Locate the cell with the specified text and output its (x, y) center coordinate. 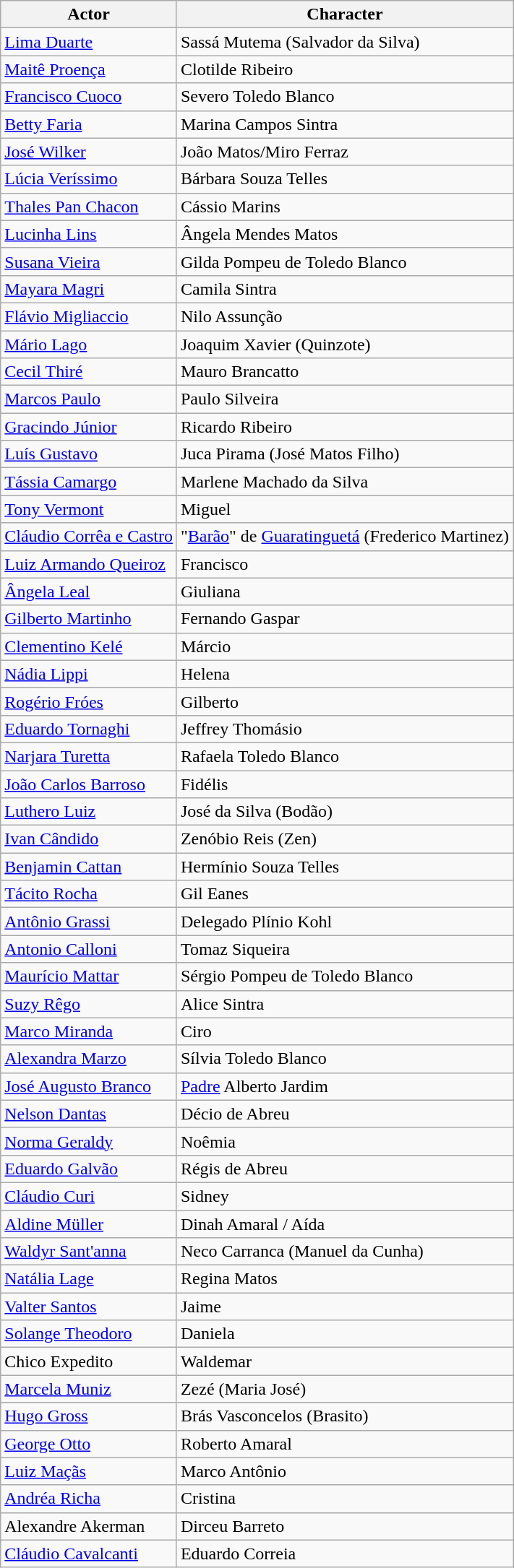
Solange Theodoro (89, 1334)
Luís Gustavo (89, 454)
Antônio Grassi (89, 922)
Bárbara Souza Telles (344, 179)
Ângela Mendes Matos (344, 234)
Mauro Brancatto (344, 372)
Cecil Thiré (89, 372)
Hermínio Souza Telles (344, 867)
Tomaz Siqueira (344, 949)
Thales Pan Chacon (89, 207)
"Barão" de Guaratinguetá (Frederico Martinez) (344, 537)
Régis de Abreu (344, 1169)
Sílvia Toledo Blanco (344, 1059)
Jaime (344, 1307)
Natália Lage (89, 1279)
Flávio Migliaccio (89, 316)
Eduardo Correia (344, 1554)
Sidney (344, 1196)
Benjamin Cattan (89, 867)
Giuliana (344, 592)
Zezé (Maria José) (344, 1389)
João Matos/Miro Ferraz (344, 152)
Dinah Amaral / Aída (344, 1224)
Cássio Marins (344, 207)
Sassá Mutema (Salvador da Silva) (344, 42)
Luthero Luiz (89, 812)
Dirceu Barreto (344, 1526)
Regina Matos (344, 1279)
Zenóbio Reis (Zen) (344, 839)
Character (344, 14)
Hugo Gross (89, 1416)
Andréa Richa (89, 1499)
Gilberto Martinho (89, 619)
Clementino Kelé (89, 646)
Norma Geraldy (89, 1141)
Clotilde Ribeiro (344, 69)
José Augusto Branco (89, 1086)
Francisco (344, 564)
Joaquim Xavier (Quinzote) (344, 345)
Marco Antônio (344, 1471)
Eduardo Tornaghi (89, 729)
Mayara Magri (89, 289)
Valter Santos (89, 1307)
Francisco Cuoco (89, 97)
Paulo Silveira (344, 399)
Nádia Lippi (89, 674)
Marcos Paulo (89, 399)
Marina Campos Sintra (344, 124)
Fernando Gaspar (344, 619)
Camila Sintra (344, 289)
Padre Alberto Jardim (344, 1086)
Alice Sintra (344, 1004)
Gracindo Júnior (89, 427)
Waldemar (344, 1361)
Noêmia (344, 1141)
Luiz Armando Queiroz (89, 564)
Márcio (344, 646)
Delegado Plínio Kohl (344, 922)
Marco Miranda (89, 1031)
Alexandre Akerman (89, 1526)
Miguel (344, 509)
Eduardo Galvão (89, 1169)
Cláudio Cavalcanti (89, 1554)
Mário Lago (89, 345)
Lucinha Lins (89, 234)
José da Silva (Bodão) (344, 812)
Ciro (344, 1031)
Cláudio Corrêa e Castro (89, 537)
Tácito Rocha (89, 894)
Ricardo Ribeiro (344, 427)
Betty Faria (89, 124)
Gil Eanes (344, 894)
Rafaela Toledo Blanco (344, 756)
Narjara Turetta (89, 756)
Ângela Leal (89, 592)
Jeffrey Thomásio (344, 729)
Helena (344, 674)
Gilda Pompeu de Toledo Blanco (344, 261)
José Wilker (89, 152)
João Carlos Barroso (89, 784)
Cristina (344, 1499)
Lúcia Veríssimo (89, 179)
Actor (89, 14)
Décio de Abreu (344, 1114)
Sérgio Pompeu de Toledo Blanco (344, 976)
Fidélis (344, 784)
Nilo Assunção (344, 316)
Waldyr Sant'anna (89, 1252)
Susana Vieira (89, 261)
Tony Vermont (89, 509)
Ivan Cândido (89, 839)
Alexandra Marzo (89, 1059)
Gilberto (344, 701)
Severo Toledo Blanco (344, 97)
Maitê Proença (89, 69)
Maurício Mattar (89, 976)
Aldine Müller (89, 1224)
Daniela (344, 1334)
Marlene Machado da Silva (344, 482)
Chico Expedito (89, 1361)
Antonio Calloni (89, 949)
Tássia Camargo (89, 482)
Roberto Amaral (344, 1444)
Neco Carranca (Manuel da Cunha) (344, 1252)
Rogério Fróes (89, 701)
Juca Pirama (José Matos Filho) (344, 454)
Cláudio Curi (89, 1196)
George Otto (89, 1444)
Lima Duarte (89, 42)
Luiz Maçãs (89, 1471)
Marcela Muniz (89, 1389)
Suzy Rêgo (89, 1004)
Nelson Dantas (89, 1114)
Brás Vasconcelos (Brasito) (344, 1416)
